Search for the cell housing the specified text and yield its [X, Y] center coordinate. 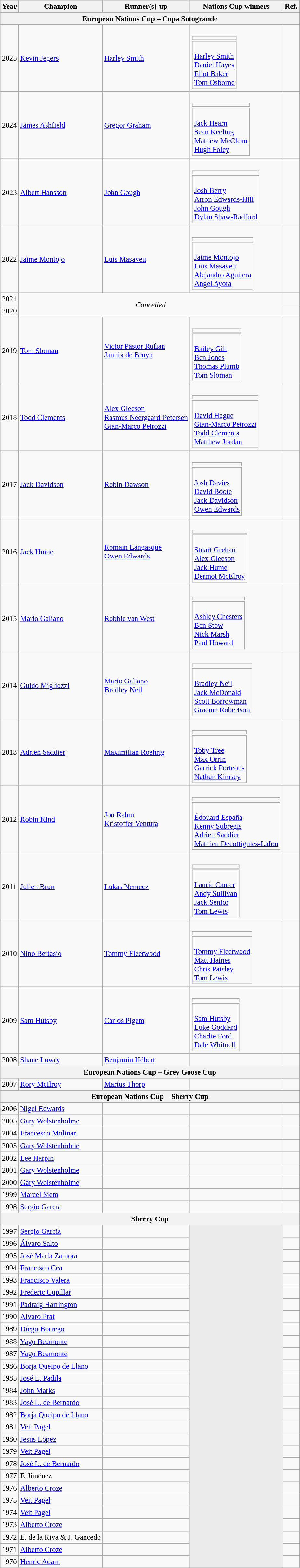
2022 [9, 259]
1974 [9, 1513]
1986 [9, 1366]
2013 [9, 752]
Runner(s)-up [146, 7]
1971 [9, 1549]
2009 [9, 1020]
2020 [9, 311]
European Nations Cup – Grey Goose Cup [150, 1072]
John Marks [60, 1390]
1990 [9, 1317]
2003 [9, 1146]
Álvaro Salto [60, 1244]
1989 [9, 1329]
2001 [9, 1170]
1984 [9, 1390]
2002 [9, 1158]
1991 [9, 1305]
1997 [9, 1231]
Cancelled [151, 305]
2024 [9, 125]
2012 [9, 819]
1994 [9, 1268]
Robin Dawson [146, 485]
1978 [9, 1464]
1977 [9, 1476]
Pádraig Harrington [60, 1305]
2006 [9, 1109]
Henric Adam [60, 1561]
Victor Pastor Rufian Jannik de Bruyn [146, 351]
1996 [9, 1244]
2025 [9, 58]
John Gough [146, 192]
Nations Cup winners [236, 7]
1973 [9, 1525]
2007 [9, 1084]
Benjamin Hébert [146, 1060]
Nigel Edwards [60, 1109]
1987 [9, 1354]
Year [9, 7]
Francesco Molinari [60, 1134]
James Ashfield [60, 125]
2004 [9, 1134]
2015 [9, 619]
European Nations Cup – Copa Sotogrande [150, 19]
Mario Galiano [60, 619]
Sam Hutsby [60, 1020]
Sherry Cup [150, 1219]
2021 [9, 299]
1982 [9, 1415]
1975 [9, 1500]
1976 [9, 1488]
Julien Brun [60, 887]
1979 [9, 1451]
Rory McIlroy [60, 1084]
Robin Kind [60, 819]
Romain Langasque Owen Edwards [146, 552]
Francisco Valera [60, 1280]
2000 [9, 1182]
1985 [9, 1378]
Todd Clements [60, 418]
Jesús López [60, 1439]
Carlos Pigem [146, 1020]
2016 [9, 552]
Kevin Jegers [60, 58]
Alex Gleeson Rasmus Neergaard-Petersen Gian-Marco Petrozzi [146, 418]
José María Zamora [60, 1256]
2005 [9, 1121]
Jon Rahm Kristoffer Ventura [146, 819]
Ref. [291, 7]
1995 [9, 1256]
1993 [9, 1280]
2017 [9, 485]
E. de la Riva & J. Gancedo [60, 1537]
1998 [9, 1207]
1999 [9, 1195]
Gregor Graham [146, 125]
Marius Thorp [146, 1084]
Lukas Nemecz [146, 887]
Alvaro Prat [60, 1317]
1983 [9, 1403]
Lee Harpin [60, 1158]
1980 [9, 1439]
2010 [9, 953]
Robbie van West [146, 619]
2014 [9, 685]
Shane Lowry [60, 1060]
1970 [9, 1561]
Jaime Montojo [60, 259]
Albert Hansson [60, 192]
Maximilian Roehrig [146, 752]
2019 [9, 351]
1981 [9, 1427]
European Nations Cup – Sherry Cup [150, 1097]
Frederic Cupillar [60, 1292]
Marcel Siem [60, 1195]
Harley Smith [146, 58]
Nino Bertasio [60, 953]
José L. Padila [60, 1378]
Luis Masaveu [146, 259]
Jack Davidson [60, 485]
Jack Hume [60, 552]
2023 [9, 192]
Guido Migliozzi [60, 685]
Tommy Fleetwood [146, 953]
1992 [9, 1292]
2018 [9, 418]
Adrien Saddier [60, 752]
1972 [9, 1537]
2011 [9, 887]
Champion [60, 7]
1988 [9, 1341]
Tom Sloman [60, 351]
Mario Galiano Bradley Neil [146, 685]
F. Jiménez [60, 1476]
Francisco Cea [60, 1268]
Diego Borrego [60, 1329]
2008 [9, 1060]
